Return (x, y) of the center of cell containing provided text 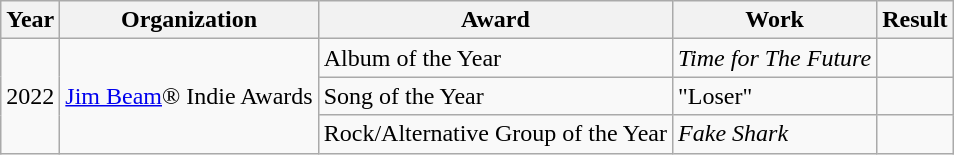
Year (30, 20)
Rock/Alternative Group of the Year (495, 134)
Work (775, 20)
Fake Shark (775, 134)
Result (915, 20)
Award (495, 20)
Jim Beam® Indie Awards (189, 96)
2022 (30, 96)
Album of the Year (495, 58)
Organization (189, 20)
Song of the Year (495, 96)
"Loser" (775, 96)
Time for The Future (775, 58)
